Locate the cell with the specified text and output its (X, Y) center coordinate. 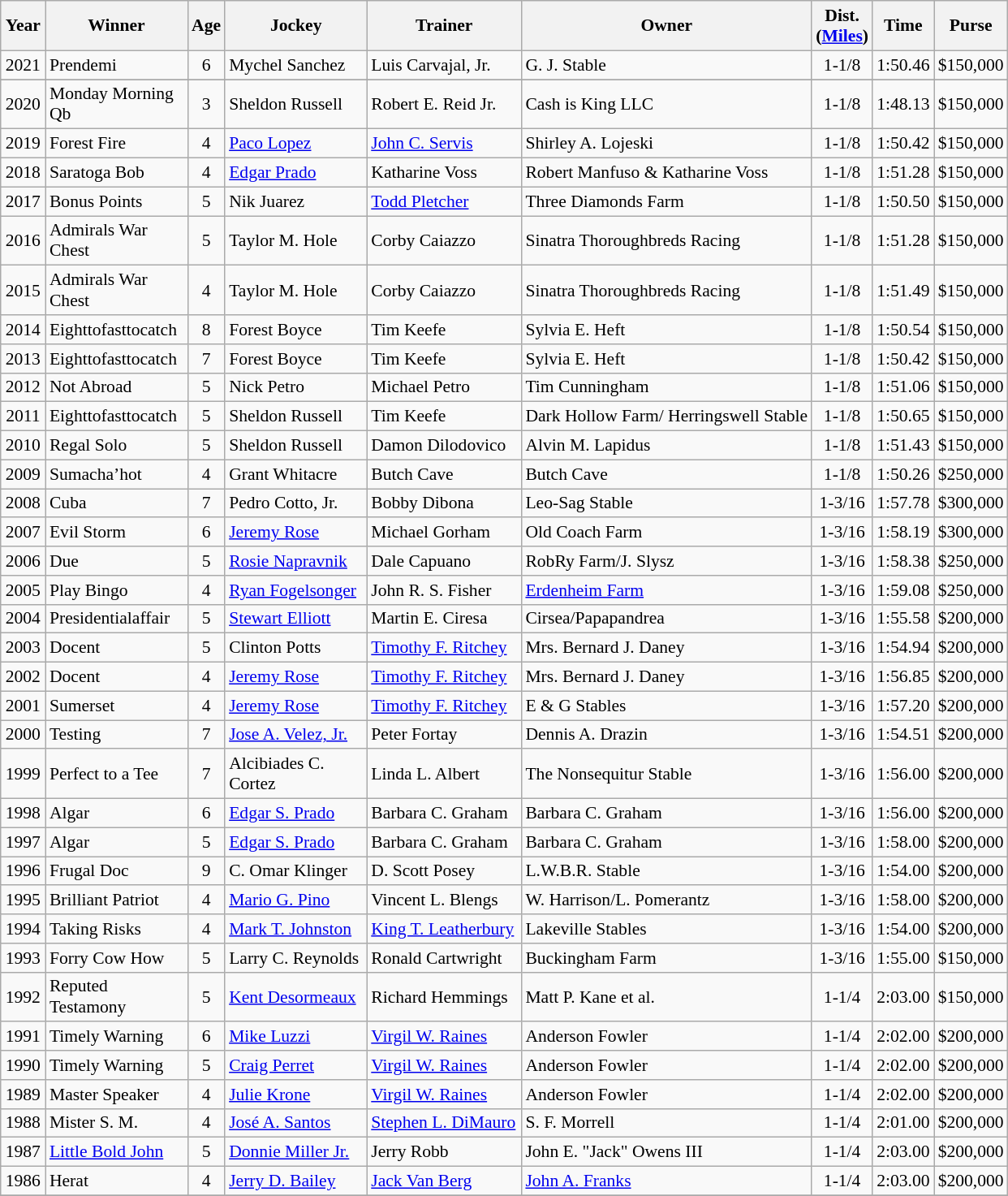
Trainer (444, 26)
G. J. Stable (666, 65)
Paco Lopez (295, 144)
Cirsea/Papapandrea (666, 619)
Damon Dilodovico (444, 446)
Cash is King LLC (666, 104)
King T. Leatherbury (444, 929)
Craig Perret (295, 1065)
1990 (23, 1065)
1995 (23, 900)
2002 (23, 677)
John E. "Jack" Owens III (666, 1152)
Erdenheim Farm (666, 590)
Cuba (117, 503)
Stewart Elliott (295, 619)
2003 (23, 648)
2020 (23, 104)
1989 (23, 1095)
Stephen L. DiMauro (444, 1123)
Pedro Cotto, Jr. (295, 503)
1:56.85 (902, 677)
D. Scott Posey (444, 871)
Kent Desormeaux (295, 997)
1:54.51 (902, 735)
Nick Petro (295, 387)
Dale Capuano (444, 561)
Time (902, 26)
1:58.38 (902, 561)
Evil Storm (117, 533)
Prendemi (117, 65)
Shirley A. Lojeski (666, 144)
John C. Servis (444, 144)
Larry C. Reynolds (295, 958)
1:48.13 (902, 104)
2014 (23, 330)
W. Harrison/L. Pomerantz (666, 900)
2009 (23, 474)
Master Speaker (117, 1095)
Matt P. Kane et al. (666, 997)
John A. Franks (666, 1181)
Sumerset (117, 706)
Sumacha’hot (117, 474)
Ryan Fogelsonger (295, 590)
John R. S. Fisher (444, 590)
1:57.20 (902, 706)
3 (206, 104)
1986 (23, 1181)
2004 (23, 619)
1:57.78 (902, 503)
1996 (23, 871)
Due (117, 561)
1:54.94 (902, 648)
1993 (23, 958)
2008 (23, 503)
9 (206, 871)
2007 (23, 533)
Purse (971, 26)
Frugal Doc (117, 871)
Michael Gorham (444, 533)
Todd Pletcher (444, 201)
Owner (666, 26)
2000 (23, 735)
1992 (23, 997)
1:50.26 (902, 474)
Herat (117, 1181)
RobRy Farm/J. Slysz (666, 561)
Three Diamonds Farm (666, 201)
1:51.43 (902, 446)
Old Coach Farm (666, 533)
Mychel Sanchez (295, 65)
Nik Juarez (295, 201)
Mario G. Pino (295, 900)
Dennis A. Drazin (666, 735)
Not Abroad (117, 387)
Play Bingo (117, 590)
1:58.19 (902, 533)
Jose A. Velez, Jr. (295, 735)
Winner (117, 26)
Alcibiades C. Cortez (295, 775)
Monday Morning Qb (117, 104)
2006 (23, 561)
Robert Manfuso & Katharine Voss (666, 173)
Lakeville Stables (666, 929)
8 (206, 330)
Edgar Prado (295, 173)
1:59.08 (902, 590)
Linda L. Albert (444, 775)
1987 (23, 1152)
C. Omar Klinger (295, 871)
Saratoga Bob (117, 173)
Regal Solo (117, 446)
Peter Fortay (444, 735)
Age (206, 26)
Mike Luzzi (295, 1037)
Jerry D. Bailey (295, 1181)
Brilliant Patriot (117, 900)
1:51.49 (902, 291)
Dark Hollow Farm/ Herringswell Stable (666, 417)
Buckingham Farm (666, 958)
1:50.46 (902, 65)
1:51.06 (902, 387)
José A. Santos (295, 1123)
Robert E. Reid Jr. (444, 104)
Clinton Potts (295, 648)
1991 (23, 1037)
Julie Krone (295, 1095)
2018 (23, 173)
Testing (117, 735)
2016 (23, 240)
1997 (23, 842)
2:01.00 (902, 1123)
1988 (23, 1123)
Perfect to a Tee (117, 775)
L.W.B.R. Stable (666, 871)
Mark T. Johnston (295, 929)
Leo-Sag Stable (666, 503)
Forry Cow How (117, 958)
Bobby Dibona (444, 503)
2005 (23, 590)
E & G Stables (666, 706)
Richard Hemmings (444, 997)
2017 (23, 201)
Grant Whitacre (295, 474)
1994 (23, 929)
Dist. (Miles) (842, 26)
Ronald Cartwright (444, 958)
Alvin M. Lapidus (666, 446)
2011 (23, 417)
1:55.58 (902, 619)
Michael Petro (444, 387)
2019 (23, 144)
Mister S. M. (117, 1123)
Forest Fire (117, 144)
1:50.50 (902, 201)
2015 (23, 291)
Little Bold John (117, 1152)
1:55.00 (902, 958)
Bonus Points (117, 201)
1998 (23, 814)
Vincent L. Blengs (444, 900)
Year (23, 26)
Martin E. Ciresa (444, 619)
1999 (23, 775)
Jerry Robb (444, 1152)
1:50.65 (902, 417)
Luis Carvajal, Jr. (444, 65)
Presidentialaffair (117, 619)
2021 (23, 65)
1:50.54 (902, 330)
Tim Cunningham (666, 387)
S. F. Morrell (666, 1123)
Donnie Miller Jr. (295, 1152)
The Nonsequitur Stable (666, 775)
2012 (23, 387)
2010 (23, 446)
Katharine Voss (444, 173)
Rosie Napravnik (295, 561)
Jack Van Berg (444, 1181)
2001 (23, 706)
Reputed Testamony (117, 997)
2013 (23, 359)
Taking Risks (117, 929)
Jockey (295, 26)
